Detect which cell encompasses the target text, then output its [x, y] center coordinate. 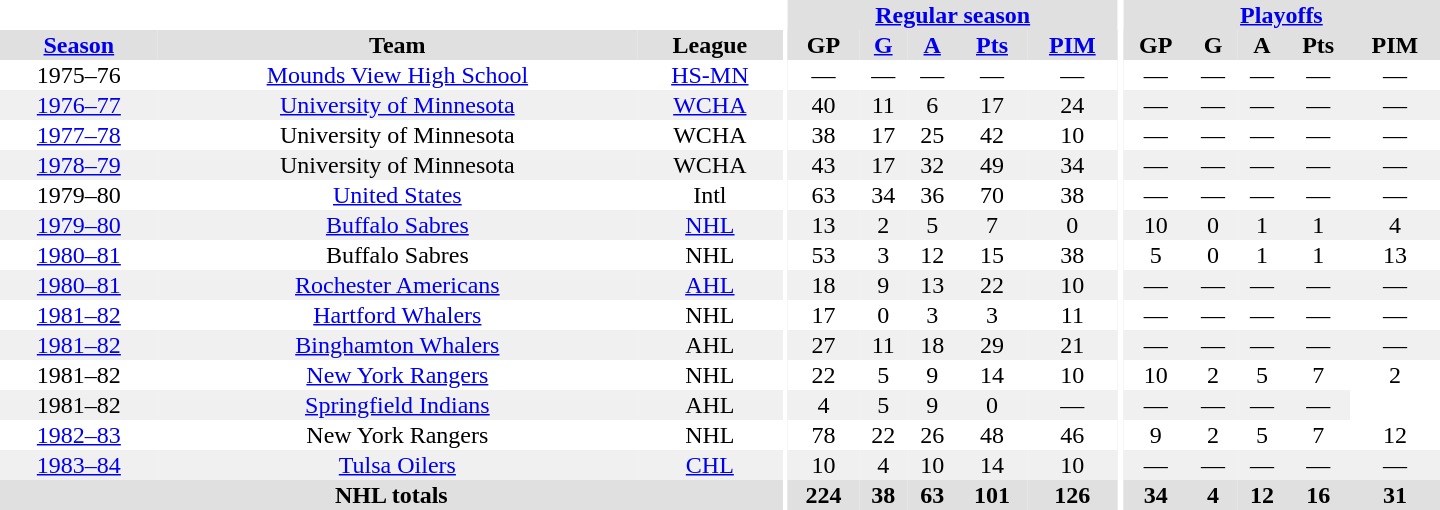
Regular season [952, 15]
HS-MN [710, 75]
46 [1072, 435]
49 [992, 165]
1975–76 [79, 75]
1977–78 [79, 135]
1976–77 [79, 105]
24 [1072, 105]
21 [1072, 345]
15 [992, 255]
1978–79 [79, 165]
United States [398, 195]
NHL totals [392, 495]
31 [1395, 495]
26 [932, 435]
48 [992, 435]
126 [1072, 495]
Season [79, 45]
Hartford Whalers [398, 315]
42 [992, 135]
32 [932, 165]
League [710, 45]
Springfield Indians [398, 405]
Playoffs [1282, 15]
53 [824, 255]
224 [824, 495]
CHL [710, 465]
36 [932, 195]
1983–84 [79, 465]
25 [932, 135]
Rochester Americans [398, 285]
Mounds View High School [398, 75]
78 [824, 435]
101 [992, 495]
40 [824, 105]
27 [824, 345]
Team [398, 45]
43 [824, 165]
Tulsa Oilers [398, 465]
29 [992, 345]
70 [992, 195]
16 [1318, 495]
6 [932, 105]
Intl [710, 195]
1982–83 [79, 435]
Binghamton Whalers [398, 345]
